Identify which cell holds the provided text, then report its [x, y] central coordinate. 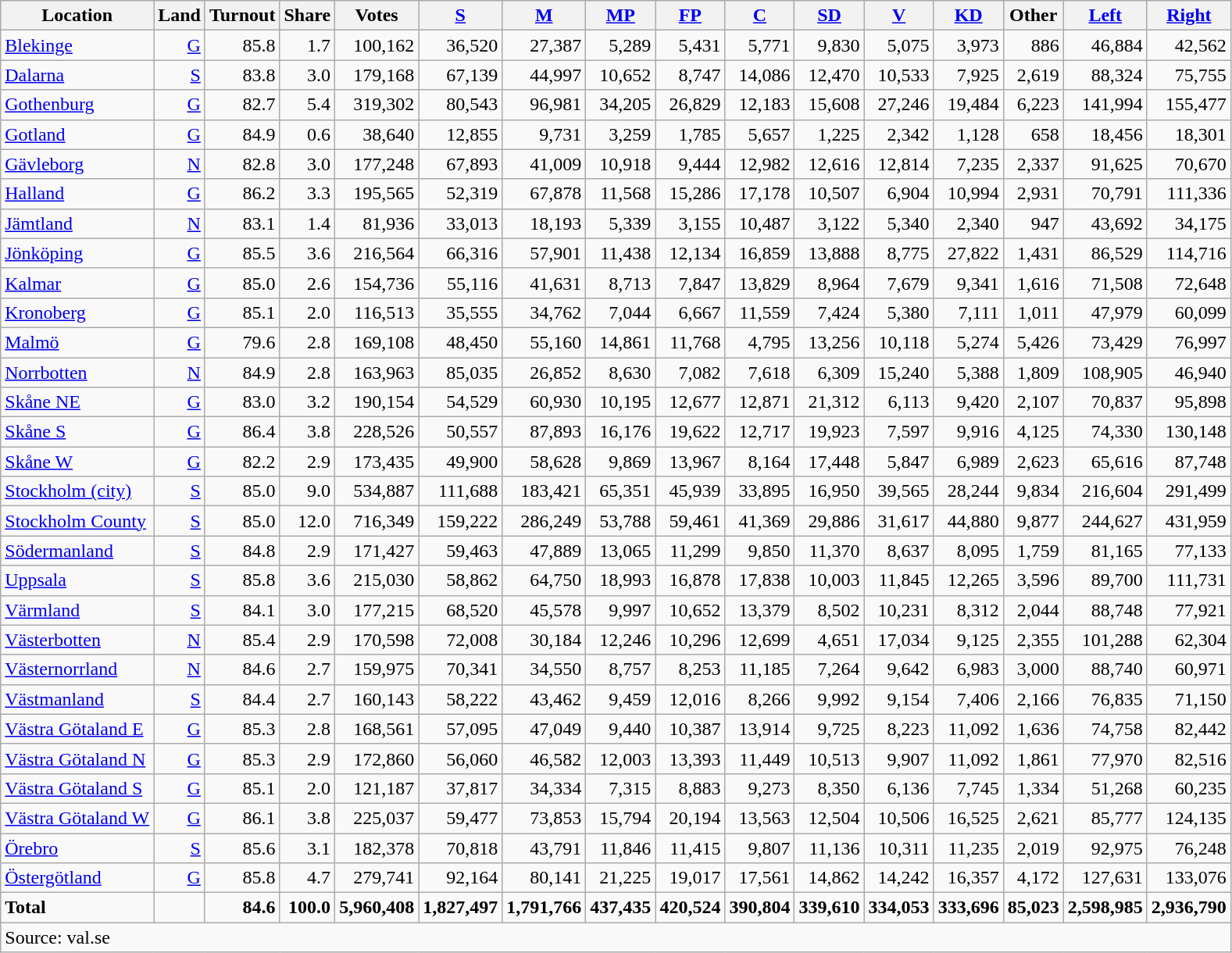
3,596 [1033, 580]
11,370 [830, 551]
KD [969, 16]
6,309 [830, 373]
76,997 [1189, 342]
87,893 [544, 432]
8,164 [759, 462]
9,992 [830, 699]
34,205 [620, 105]
Malmö [77, 342]
Västra Götaland N [77, 758]
83.0 [242, 402]
1,791,766 [544, 908]
73,853 [544, 818]
57,901 [544, 253]
55,116 [461, 283]
82.2 [242, 462]
3.2 [308, 402]
9,997 [620, 610]
437,435 [620, 908]
5,340 [898, 223]
87,748 [1189, 462]
8,502 [830, 610]
1,128 [969, 134]
2,598,985 [1105, 908]
39,565 [898, 491]
171,427 [377, 551]
390,804 [759, 908]
34,334 [544, 788]
1,827,497 [461, 908]
51,268 [1105, 788]
11,846 [620, 848]
75,755 [1189, 75]
7,925 [969, 75]
12,677 [691, 402]
4,172 [1033, 878]
46,940 [1189, 373]
Left [1105, 16]
13,888 [830, 253]
9,125 [969, 640]
2,931 [1033, 194]
86,529 [1105, 253]
Västra Götaland W [77, 818]
60,099 [1189, 312]
716,349 [377, 521]
Skåne S [77, 432]
155,477 [1189, 105]
Blekinge [77, 45]
9,731 [544, 134]
5,289 [620, 45]
100.0 [308, 908]
83.1 [242, 223]
6,667 [691, 312]
9,916 [969, 432]
172,860 [377, 758]
10,918 [620, 164]
7,315 [620, 788]
154,736 [377, 283]
27,246 [898, 105]
Share [308, 16]
111,688 [461, 491]
47,049 [544, 729]
Gävleborg [77, 164]
88,740 [1105, 669]
57,095 [461, 729]
74,758 [1105, 729]
1,785 [691, 134]
59,461 [691, 521]
82.7 [242, 105]
58,862 [461, 580]
47,979 [1105, 312]
82,516 [1189, 758]
11,568 [620, 194]
80,543 [461, 105]
17,034 [898, 640]
9,834 [1033, 491]
Halland [77, 194]
10,533 [898, 75]
2,044 [1033, 610]
47,889 [544, 551]
5,771 [759, 45]
3,000 [1033, 669]
84.1 [242, 610]
183,421 [544, 491]
19,622 [691, 432]
8,883 [691, 788]
7,235 [969, 164]
21,225 [620, 878]
31,617 [898, 521]
70,791 [1105, 194]
334,053 [898, 908]
92,975 [1105, 848]
86.2 [242, 194]
8,312 [969, 610]
Votes [377, 16]
41,369 [759, 521]
Gothenburg [77, 105]
1,636 [1033, 729]
72,008 [461, 640]
13,914 [759, 729]
34,175 [1189, 223]
7,264 [830, 669]
1,616 [1033, 283]
82.8 [242, 164]
177,248 [377, 164]
0.6 [308, 134]
12,003 [620, 758]
10,994 [969, 194]
11,415 [691, 848]
45,939 [691, 491]
10,296 [691, 640]
62,304 [1189, 640]
2,355 [1033, 640]
7,618 [759, 373]
67,893 [461, 164]
27,387 [544, 45]
52,319 [461, 194]
13,256 [830, 342]
177,215 [377, 610]
3.1 [308, 848]
73,429 [1105, 342]
12,855 [461, 134]
5,380 [898, 312]
12,016 [691, 699]
85.5 [242, 253]
5,075 [898, 45]
182,378 [377, 848]
1,861 [1033, 758]
85,023 [1033, 908]
17,448 [830, 462]
5,657 [759, 134]
11,845 [898, 580]
195,565 [377, 194]
114,716 [1189, 253]
65,616 [1105, 462]
17,561 [759, 878]
12,246 [620, 640]
44,880 [969, 521]
Jämtland [77, 223]
15,794 [620, 818]
28,244 [969, 491]
70,670 [1189, 164]
35,555 [461, 312]
127,631 [1105, 878]
77,921 [1189, 610]
26,852 [544, 373]
Kalmar [77, 283]
Norrbotten [77, 373]
72,648 [1189, 283]
46,884 [1105, 45]
159,975 [377, 669]
215,030 [377, 580]
5,431 [691, 45]
12,470 [830, 75]
5,960,408 [377, 908]
56,060 [461, 758]
2,337 [1033, 164]
10,195 [620, 402]
71,150 [1189, 699]
Uppsala [77, 580]
170,598 [377, 640]
339,610 [830, 908]
7,847 [691, 283]
9,154 [898, 699]
2,619 [1033, 75]
70,818 [461, 848]
89,700 [1105, 580]
16,859 [759, 253]
286,249 [544, 521]
14,242 [898, 878]
Västra Götaland S [77, 788]
333,696 [969, 908]
3,155 [691, 223]
9,830 [830, 45]
4,651 [830, 640]
36,520 [461, 45]
190,154 [377, 402]
18,993 [620, 580]
111,336 [1189, 194]
14,862 [830, 878]
1.4 [308, 223]
7,111 [969, 312]
9,444 [691, 164]
658 [1033, 134]
6,983 [969, 669]
7,679 [898, 283]
41,009 [544, 164]
18,193 [544, 223]
2,166 [1033, 699]
2,342 [898, 134]
216,564 [377, 253]
5.4 [308, 105]
420,524 [691, 908]
3,122 [830, 223]
54,529 [461, 402]
70,341 [461, 669]
Turnout [242, 16]
1,759 [1033, 551]
20,194 [691, 818]
55,160 [544, 342]
64,750 [544, 580]
85,035 [461, 373]
Stockholm (city) [77, 491]
291,499 [1189, 491]
9,725 [830, 729]
16,525 [969, 818]
130,148 [1189, 432]
C [759, 16]
19,017 [691, 878]
43,462 [544, 699]
Land [180, 16]
81,936 [377, 223]
59,477 [461, 818]
60,930 [544, 402]
18,456 [1105, 134]
MP [620, 16]
9,869 [620, 462]
12,616 [830, 164]
886 [1033, 45]
60,235 [1189, 788]
1,431 [1033, 253]
86.1 [242, 818]
Total [77, 908]
13,065 [620, 551]
67,139 [461, 75]
33,013 [461, 223]
88,748 [1105, 610]
43,692 [1105, 223]
3.3 [308, 194]
71,508 [1105, 283]
14,086 [759, 75]
11,768 [691, 342]
163,963 [377, 373]
Skåne NE [77, 402]
100,162 [377, 45]
4,795 [759, 342]
179,168 [377, 75]
12,982 [759, 164]
2,621 [1033, 818]
19,484 [969, 105]
1,011 [1033, 312]
12,134 [691, 253]
10,487 [759, 223]
Västerbotten [77, 640]
12,699 [759, 640]
10,387 [691, 729]
33,895 [759, 491]
42,562 [1189, 45]
M [544, 16]
11,299 [691, 551]
10,507 [830, 194]
10,231 [898, 610]
95,898 [1189, 402]
9,907 [898, 758]
41,631 [544, 283]
11,559 [759, 312]
16,357 [969, 878]
V [898, 16]
1.7 [308, 45]
60,971 [1189, 669]
6,989 [969, 462]
Kronoberg [77, 312]
5,274 [969, 342]
534,887 [377, 491]
10,003 [830, 580]
6,136 [898, 788]
5,339 [620, 223]
81,165 [1105, 551]
21,312 [830, 402]
Stockholm County [77, 521]
3,259 [620, 134]
7,597 [898, 432]
SD [830, 16]
11,136 [830, 848]
101,288 [1105, 640]
1,809 [1033, 373]
37,817 [461, 788]
947 [1033, 223]
82,442 [1189, 729]
10,506 [898, 818]
11,235 [969, 848]
29,886 [830, 521]
8,757 [620, 669]
50,557 [461, 432]
27,822 [969, 253]
8,775 [898, 253]
12,183 [759, 105]
80,141 [544, 878]
Right [1189, 16]
Värmland [77, 610]
48,450 [461, 342]
34,550 [544, 669]
77,133 [1189, 551]
85.6 [242, 848]
159,222 [461, 521]
169,108 [377, 342]
12.0 [308, 521]
12,265 [969, 580]
7,044 [620, 312]
49,900 [461, 462]
11,449 [759, 758]
96,981 [544, 105]
8,095 [969, 551]
91,625 [1105, 164]
66,316 [461, 253]
13,829 [759, 283]
76,248 [1189, 848]
8,630 [620, 373]
6,113 [898, 402]
168,561 [377, 729]
88,324 [1105, 75]
141,994 [1105, 105]
8,266 [759, 699]
2,623 [1033, 462]
Gotland [77, 134]
9,877 [1033, 521]
19,923 [830, 432]
4.7 [308, 878]
10,118 [898, 342]
Skåne W [77, 462]
9,440 [620, 729]
14,861 [620, 342]
13,563 [759, 818]
8,350 [830, 788]
12,717 [759, 432]
70,837 [1105, 402]
17,838 [759, 580]
5,426 [1033, 342]
67,878 [544, 194]
319,302 [377, 105]
5,388 [969, 373]
124,135 [1189, 818]
53,788 [620, 521]
Örebro [77, 848]
Södermanland [77, 551]
92,164 [461, 878]
216,604 [1105, 491]
44,997 [544, 75]
43,791 [544, 848]
133,076 [1189, 878]
160,143 [377, 699]
13,967 [691, 462]
431,959 [1189, 521]
2,936,790 [1189, 908]
173,435 [377, 462]
2,107 [1033, 402]
16,878 [691, 580]
46,582 [544, 758]
9,341 [969, 283]
1,225 [830, 134]
8,964 [830, 283]
Östergötland [77, 878]
15,608 [830, 105]
79.6 [242, 342]
83.8 [242, 75]
38,640 [377, 134]
34,762 [544, 312]
16,176 [620, 432]
9,807 [759, 848]
65,351 [620, 491]
68,520 [461, 610]
108,905 [1105, 373]
59,463 [461, 551]
Jönköping [77, 253]
Other [1033, 16]
5,847 [898, 462]
8,253 [691, 669]
13,379 [759, 610]
4,125 [1033, 432]
10,311 [898, 848]
225,037 [377, 818]
18,301 [1189, 134]
6,223 [1033, 105]
45,578 [544, 610]
3,973 [969, 45]
8,747 [691, 75]
10,513 [830, 758]
84.8 [242, 551]
Location [77, 16]
1,334 [1033, 788]
9,850 [759, 551]
76,835 [1105, 699]
77,970 [1105, 758]
9,273 [759, 788]
2,019 [1033, 848]
12,814 [898, 164]
15,286 [691, 194]
12,871 [759, 402]
58,628 [544, 462]
7,406 [969, 699]
7,424 [830, 312]
11,185 [759, 669]
279,741 [377, 878]
8,223 [898, 729]
74,330 [1105, 432]
7,082 [691, 373]
13,393 [691, 758]
111,731 [1189, 580]
11,438 [620, 253]
6,904 [898, 194]
7,745 [969, 788]
116,513 [377, 312]
9,459 [620, 699]
85,777 [1105, 818]
2.6 [308, 283]
16,950 [830, 491]
228,526 [377, 432]
FP [691, 16]
Västmanland [77, 699]
9,642 [898, 669]
15,240 [898, 373]
Source: val.se [616, 937]
58,222 [461, 699]
Dalarna [77, 75]
8,637 [898, 551]
84.4 [242, 699]
17,178 [759, 194]
244,627 [1105, 521]
8,713 [620, 283]
26,829 [691, 105]
Västra Götaland E [77, 729]
9,420 [969, 402]
Västernorrland [77, 669]
9.0 [308, 491]
12,504 [830, 818]
121,187 [377, 788]
86.4 [242, 432]
85.4 [242, 640]
2,340 [969, 223]
30,184 [544, 640]
